Extract the (x, y) coordinate from the center of the cell holding the provided text.  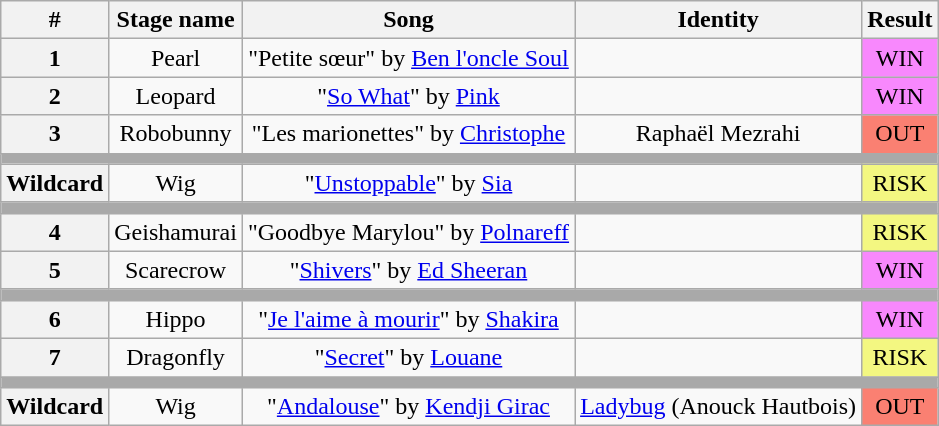
Hippo (176, 319)
Raphaël Mezrahi (718, 134)
"Les marionettes" by Christophe (408, 134)
2 (55, 96)
Pearl (176, 58)
3 (55, 134)
7 (55, 357)
4 (55, 232)
"Unstoppable" by Sia (408, 183)
Stage name (176, 20)
Robobunny (176, 134)
"Andalouse" by Kendji Girac (408, 407)
Song (408, 20)
# (55, 20)
Geishamurai (176, 232)
"Shivers" by Ed Sheeran (408, 270)
Dragonfly (176, 357)
5 (55, 270)
"Secret" by Louane (408, 357)
Result (900, 20)
Leopard (176, 96)
"Je l'aime à mourir" by Shakira (408, 319)
"So What" by Pink (408, 96)
Identity (718, 20)
Scarecrow (176, 270)
1 (55, 58)
6 (55, 319)
"Petite sœur" by Ben l'oncle Soul (408, 58)
"Goodbye Marylou" by Polnareff (408, 232)
Ladybug (Anouck Hautbois) (718, 407)
